Pinpoint the cell where the given text exists, returning its (X, Y) midpoint coordinate. 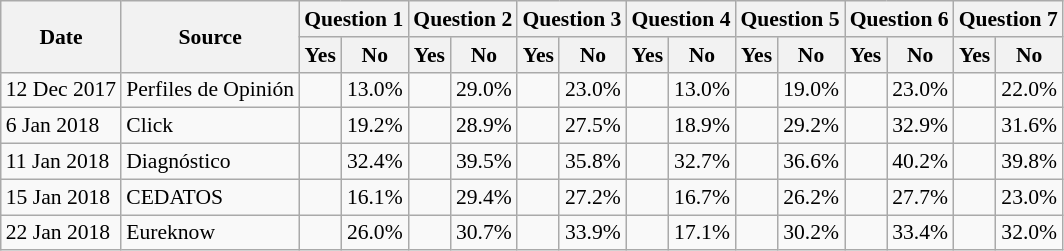
Date (61, 36)
29.4% (484, 197)
40.2% (920, 162)
22.0% (1030, 90)
CEDATOS (210, 197)
35.8% (592, 162)
Perfiles de Opinión (210, 90)
33.4% (920, 233)
Source (210, 36)
19.0% (812, 90)
30.2% (812, 233)
17.1% (702, 233)
32.0% (1030, 233)
31.6% (1030, 126)
36.6% (812, 162)
22 Jan 2018 (61, 233)
39.8% (1030, 162)
Question 3 (572, 19)
16.1% (374, 197)
18.9% (702, 126)
Question 6 (900, 19)
11 Jan 2018 (61, 162)
Click (210, 126)
Question 1 (354, 19)
29.2% (812, 126)
Eureknow (210, 233)
32.4% (374, 162)
Question 7 (1008, 19)
29.0% (484, 90)
Question 2 (462, 19)
6 Jan 2018 (61, 126)
19.2% (374, 126)
26.2% (812, 197)
Question 4 (680, 19)
32.9% (920, 126)
27.7% (920, 197)
Diagnóstico (210, 162)
39.5% (484, 162)
15 Jan 2018 (61, 197)
26.0% (374, 233)
30.7% (484, 233)
16.7% (702, 197)
33.9% (592, 233)
28.9% (484, 126)
32.7% (702, 162)
27.2% (592, 197)
Question 5 (790, 19)
12 Dec 2017 (61, 90)
27.5% (592, 126)
